Scan for the cell matching the given text and deliver its (x, y) coordinate at center. 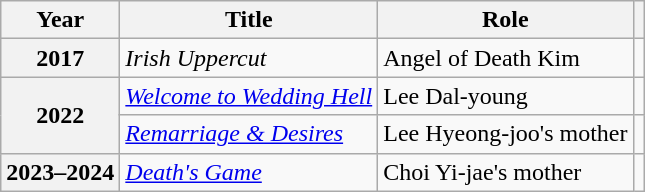
Lee Dal-young (506, 96)
Lee Hyeong-joo's mother (506, 134)
Welcome to Wedding Hell (249, 96)
Year (60, 20)
Title (249, 20)
Angel of Death Kim (506, 58)
Remarriage & Desires (249, 134)
2017 (60, 58)
Irish Uppercut (249, 58)
2022 (60, 115)
Role (506, 20)
Choi Yi-jae's mother (506, 172)
2023–2024 (60, 172)
Death's Game (249, 172)
